Determine the (X, Y) coordinate at the center of the cell enclosing the given text.  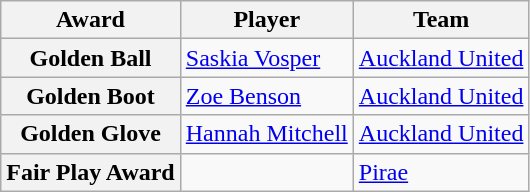
Golden Ball (91, 58)
Saskia Vosper (266, 58)
Zoe Benson (266, 96)
Fair Play Award (91, 172)
Golden Glove (91, 134)
Award (91, 20)
Team (441, 20)
Player (266, 20)
Golden Boot (91, 96)
Hannah Mitchell (266, 134)
Pirae (441, 172)
